Extract the [x, y] coordinate from the center of the cell holding the provided text.  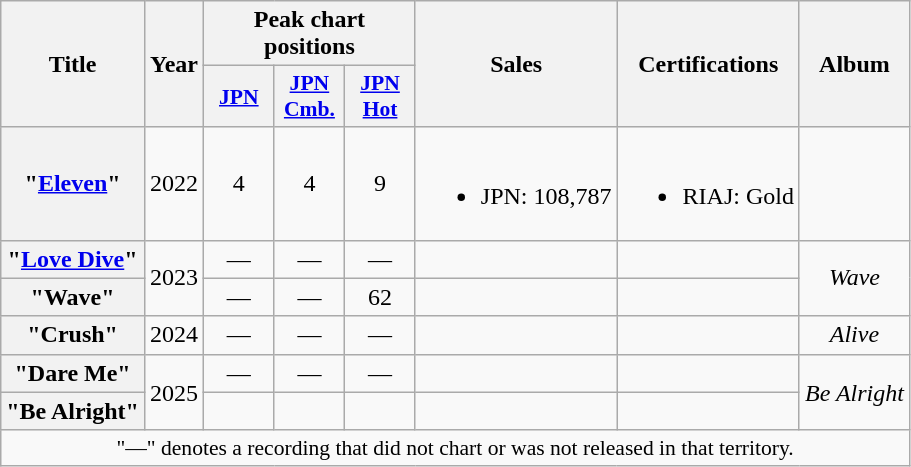
Title [73, 64]
"Be Alright" [73, 411]
"Love Dive" [73, 259]
"Eleven" [73, 184]
Wave [854, 278]
62 [380, 297]
2024 [174, 335]
Be Alright [854, 392]
"Wave" [73, 297]
2023 [174, 278]
Album [854, 64]
"Dare Me" [73, 373]
JPN [240, 96]
Certifications [708, 64]
JPNCmb. [310, 96]
JPNHot [380, 96]
"—" denotes a recording that did not chart or was not released in that territory. [456, 448]
Peak chart positions [310, 34]
2022 [174, 184]
2025 [174, 392]
Sales [516, 64]
9 [380, 184]
"Crush" [73, 335]
JPN: 108,787 [516, 184]
Year [174, 64]
RIAJ: Gold [708, 184]
Alive [854, 335]
